Return the (X, Y) coordinate for the center point of the cell that contains the specified text.  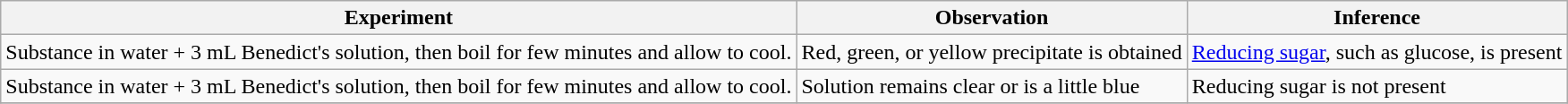
Experiment (399, 18)
Reducing sugar is not present (1376, 86)
Inference (1376, 18)
Observation (992, 18)
Reducing sugar, such as glucose, is present (1376, 52)
Solution remains clear or is a little blue (992, 86)
Red, green, or yellow precipitate is obtained (992, 52)
